Return [x, y] of the center of cell containing provided text 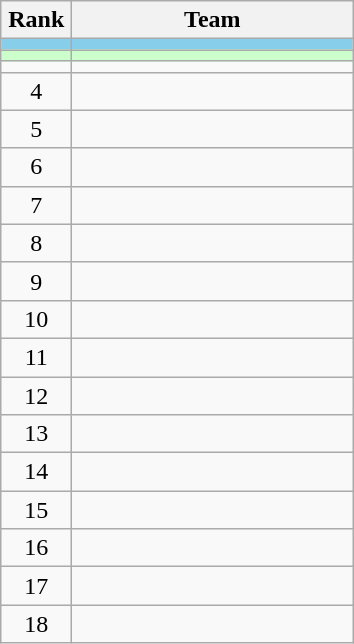
6 [36, 167]
11 [36, 357]
9 [36, 281]
7 [36, 205]
4 [36, 91]
5 [36, 129]
17 [36, 586]
14 [36, 472]
12 [36, 395]
Team [212, 20]
13 [36, 434]
16 [36, 548]
10 [36, 319]
18 [36, 624]
Rank [36, 20]
8 [36, 243]
15 [36, 510]
